For the text-containing cell, return its midpoint in (x, y) coordinate format. 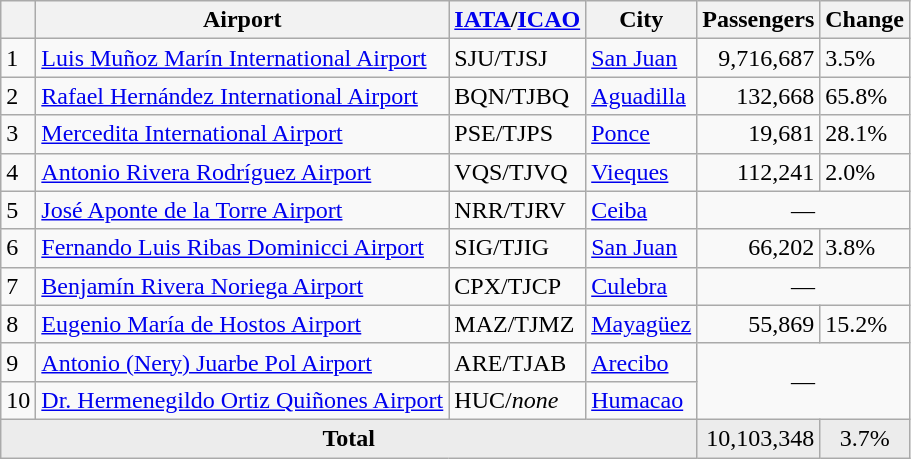
VQS/TJVQ (518, 172)
65.8% (865, 96)
132,668 (758, 96)
Aguadilla (642, 96)
Arecibo (642, 362)
City (642, 20)
3 (18, 134)
SJU/TJSJ (518, 58)
Rafael Hernández International Airport (242, 96)
1 (18, 58)
Vieques (642, 172)
Ceiba (642, 210)
NRR/TJRV (518, 210)
José Aponte de la Torre Airport (242, 210)
19,681 (758, 134)
CPX/TJCP (518, 286)
Dr. Hermenegildo Ortiz Quiñones Airport (242, 400)
HUC/none (518, 400)
3.5% (865, 58)
Passengers (758, 20)
4 (18, 172)
5 (18, 210)
7 (18, 286)
Fernando Luis Ribas Dominicci Airport (242, 248)
3.8% (865, 248)
Airport (242, 20)
Benjamín Rivera Noriega Airport (242, 286)
Antonio Rivera Rodríguez Airport (242, 172)
Change (865, 20)
MAZ/TJMZ (518, 324)
9 (18, 362)
IATA/ICAO (518, 20)
10,103,348 (758, 438)
Eugenio María de Hostos Airport (242, 324)
Culebra (642, 286)
2 (18, 96)
112,241 (758, 172)
15.2% (865, 324)
9,716,687 (758, 58)
10 (18, 400)
BQN/TJBQ (518, 96)
ARE/TJAB (518, 362)
Luis Muñoz Marín International Airport (242, 58)
Ponce (642, 134)
PSE/TJPS (518, 134)
3.7% (865, 438)
8 (18, 324)
66,202 (758, 248)
Total (349, 438)
55,869 (758, 324)
Humacao (642, 400)
2.0% (865, 172)
Mercedita International Airport (242, 134)
6 (18, 248)
Antonio (Nery) Juarbe Pol Airport (242, 362)
SIG/TJIG (518, 248)
28.1% (865, 134)
Mayagüez (642, 324)
